Capture the cell that displays the provided text and extract its (x, y) central coordinate. 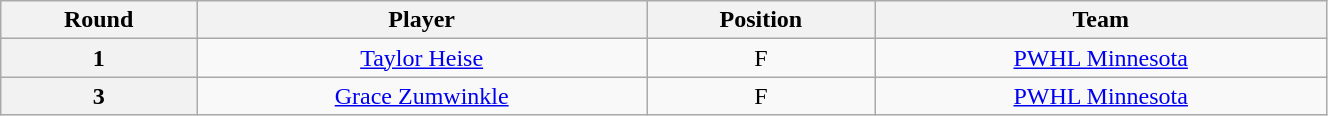
Grace Zumwinkle (422, 96)
Round (99, 20)
1 (99, 58)
Position (761, 20)
Taylor Heise (422, 58)
3 (99, 96)
Player (422, 20)
Team (1101, 20)
